Determine the (X, Y) coordinate at the center of the cell enclosing the given text.  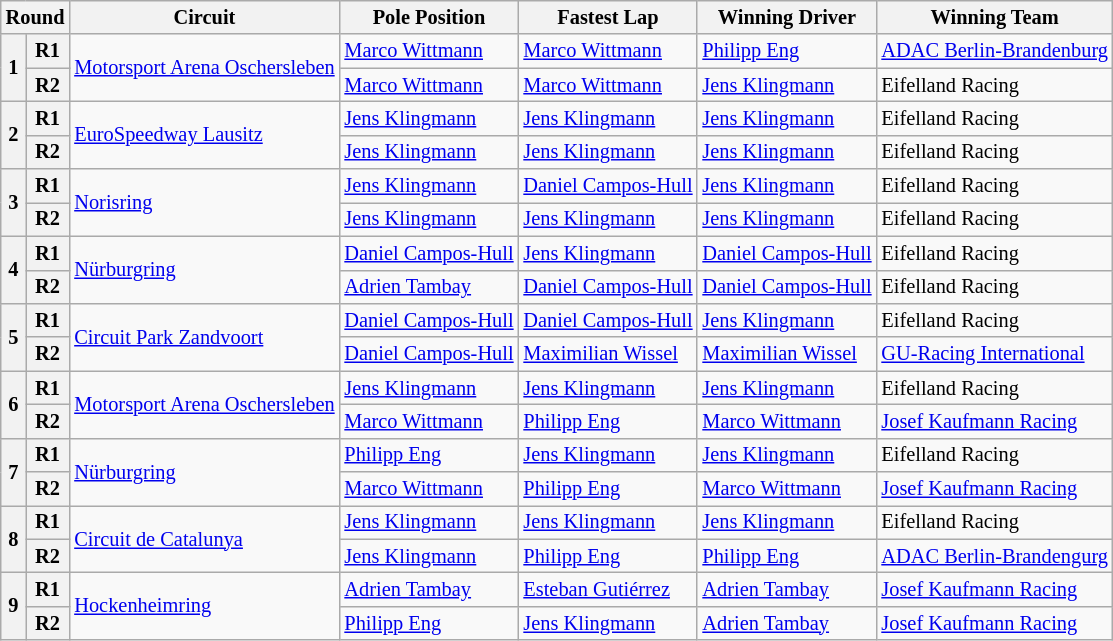
9 (14, 606)
Winning Team (994, 17)
Norisring (204, 202)
ADAC Berlin-Brandengurg (994, 556)
ADAC Berlin-Brandenburg (994, 51)
2 (14, 134)
Round (36, 17)
6 (14, 404)
Pole Position (428, 17)
5 (14, 336)
EuroSpeedway Lausitz (204, 134)
Winning Driver (786, 17)
Fastest Lap (608, 17)
4 (14, 270)
Circuit (204, 17)
Circuit de Catalunya (204, 538)
8 (14, 538)
3 (14, 202)
Hockenheimring (204, 606)
GU-Racing International (994, 354)
1 (14, 68)
Circuit Park Zandvoort (204, 336)
Esteban Gutiérrez (608, 589)
7 (14, 472)
